Scan for the cell matching the given text and deliver its (X, Y) coordinate at center. 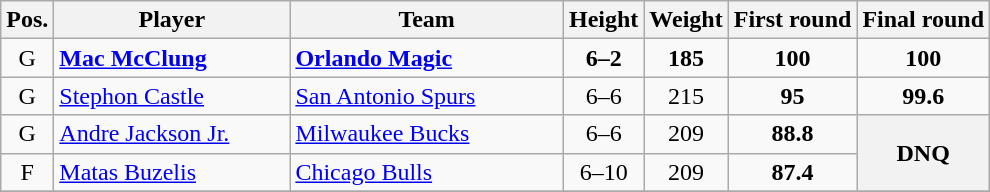
6–10 (603, 172)
Weight (686, 20)
215 (686, 96)
DNQ (924, 153)
99.6 (924, 96)
San Antonio Spurs (427, 96)
88.8 (792, 134)
Milwaukee Bucks (427, 134)
87.4 (792, 172)
Andre Jackson Jr. (172, 134)
Chicago Bulls (427, 172)
F (28, 172)
185 (686, 58)
First round (792, 20)
Player (172, 20)
Team (427, 20)
Final round (924, 20)
6–2 (603, 58)
Mac McClung (172, 58)
Pos. (28, 20)
Orlando Magic (427, 58)
Matas Buzelis (172, 172)
Height (603, 20)
95 (792, 96)
Stephon Castle (172, 96)
